From the cell containing the given text, extract its center point as (x, y) coordinate. 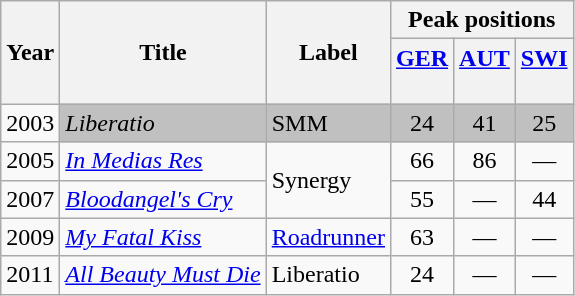
2005 (30, 161)
86 (485, 161)
2011 (30, 275)
Peak positions (482, 20)
2009 (30, 237)
66 (422, 161)
55 (422, 199)
2007 (30, 199)
Synergy (328, 180)
SWI (544, 72)
GER (422, 72)
AUT (485, 72)
25 (544, 123)
44 (544, 199)
My Fatal Kiss (163, 237)
Roadrunner (328, 237)
Year (30, 52)
Title (163, 52)
In Medias Res (163, 161)
Bloodangel's Cry (163, 199)
2003 (30, 123)
41 (485, 123)
Label (328, 52)
SMM (328, 123)
63 (422, 237)
All Beauty Must Die (163, 275)
